Search for the cell housing the specified text and yield its (x, y) center coordinate. 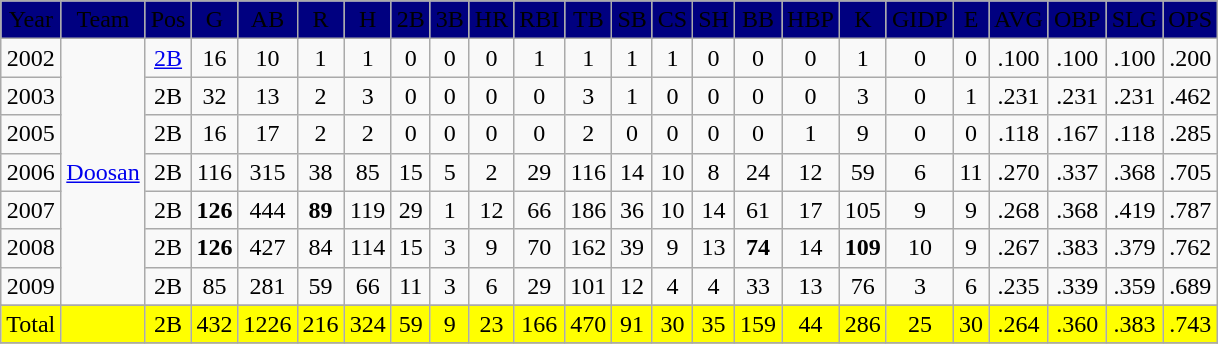
.787 (1190, 210)
.689 (1190, 286)
159 (758, 324)
.360 (1077, 324)
84 (320, 248)
109 (862, 248)
GIDP (920, 20)
74 (758, 248)
.264 (1018, 324)
24 (758, 172)
216 (320, 324)
.339 (1077, 286)
Doosan (103, 172)
SLG (1134, 20)
39 (632, 248)
2009 (31, 286)
2002 (31, 58)
.235 (1018, 286)
444 (268, 210)
70 (540, 248)
RBI (540, 20)
2008 (31, 248)
281 (268, 286)
166 (540, 324)
427 (268, 248)
91 (632, 324)
89 (320, 210)
105 (862, 210)
Year (31, 20)
SH (714, 20)
25 (920, 324)
286 (862, 324)
AB (268, 20)
.337 (1077, 172)
470 (588, 324)
101 (588, 286)
1226 (268, 324)
OBP (1077, 20)
HBP (811, 20)
G (214, 20)
119 (368, 210)
432 (214, 324)
.462 (1190, 96)
Team (103, 20)
R (320, 20)
SB (632, 20)
44 (811, 324)
.268 (1018, 210)
114 (368, 248)
2006 (31, 172)
8 (714, 172)
2003 (31, 96)
Total (31, 324)
36 (632, 210)
5 (450, 172)
162 (588, 248)
324 (368, 324)
CS (672, 20)
.267 (1018, 248)
76 (862, 286)
32 (214, 96)
.419 (1134, 210)
.359 (1134, 286)
K (862, 20)
35 (714, 324)
2005 (31, 134)
H (368, 20)
.167 (1077, 134)
TB (588, 20)
Pos (168, 20)
315 (268, 172)
186 (588, 210)
.705 (1190, 172)
.270 (1018, 172)
61 (758, 210)
38 (320, 172)
.200 (1190, 58)
3B (450, 20)
.762 (1190, 248)
HR (491, 20)
.743 (1190, 324)
33 (758, 286)
2007 (31, 210)
AVG (1018, 20)
E (970, 20)
OPS (1190, 20)
.379 (1134, 248)
.285 (1190, 134)
23 (491, 324)
BB (758, 20)
